Find where the given text appears and provide that cell's center as (x, y) coordinate. 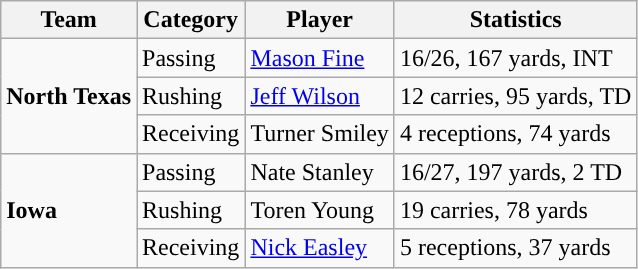
12 carries, 95 yards, TD (516, 96)
Team (69, 20)
Jeff Wilson (320, 96)
Nate Stanley (320, 172)
Nick Easley (320, 248)
4 receptions, 74 yards (516, 134)
North Texas (69, 96)
Statistics (516, 20)
Toren Young (320, 210)
Category (190, 20)
Mason Fine (320, 58)
Turner Smiley (320, 134)
16/26, 167 yards, INT (516, 58)
5 receptions, 37 yards (516, 248)
Player (320, 20)
19 carries, 78 yards (516, 210)
16/27, 197 yards, 2 TD (516, 172)
Iowa (69, 210)
